Scan for the cell matching the given text and deliver its [x, y] coordinate at center. 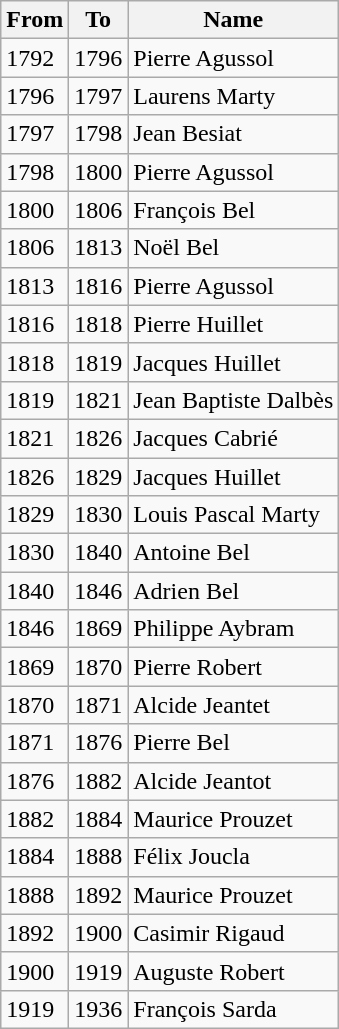
Jacques Cabrié [234, 438]
Philippe Aybram [234, 629]
Laurens Marty [234, 96]
Antoine Bel [234, 553]
Jean Besiat [234, 134]
Adrien Bel [234, 591]
Noël Bel [234, 248]
Louis Pascal Marty [234, 515]
Alcide Jeantet [234, 705]
Name [234, 20]
Jean Baptiste Dalbès [234, 400]
François Bel [234, 210]
Auguste Robert [234, 971]
François Sarda [234, 1009]
Félix Joucla [234, 857]
Alcide Jeantot [234, 781]
Pierre Bel [234, 743]
To [98, 20]
Pierre Robert [234, 667]
From [35, 20]
Pierre Huillet [234, 324]
1936 [98, 1009]
1792 [35, 58]
Casimir Rigaud [234, 933]
